Find where the given text appears and provide that cell's center as [X, Y] coordinate. 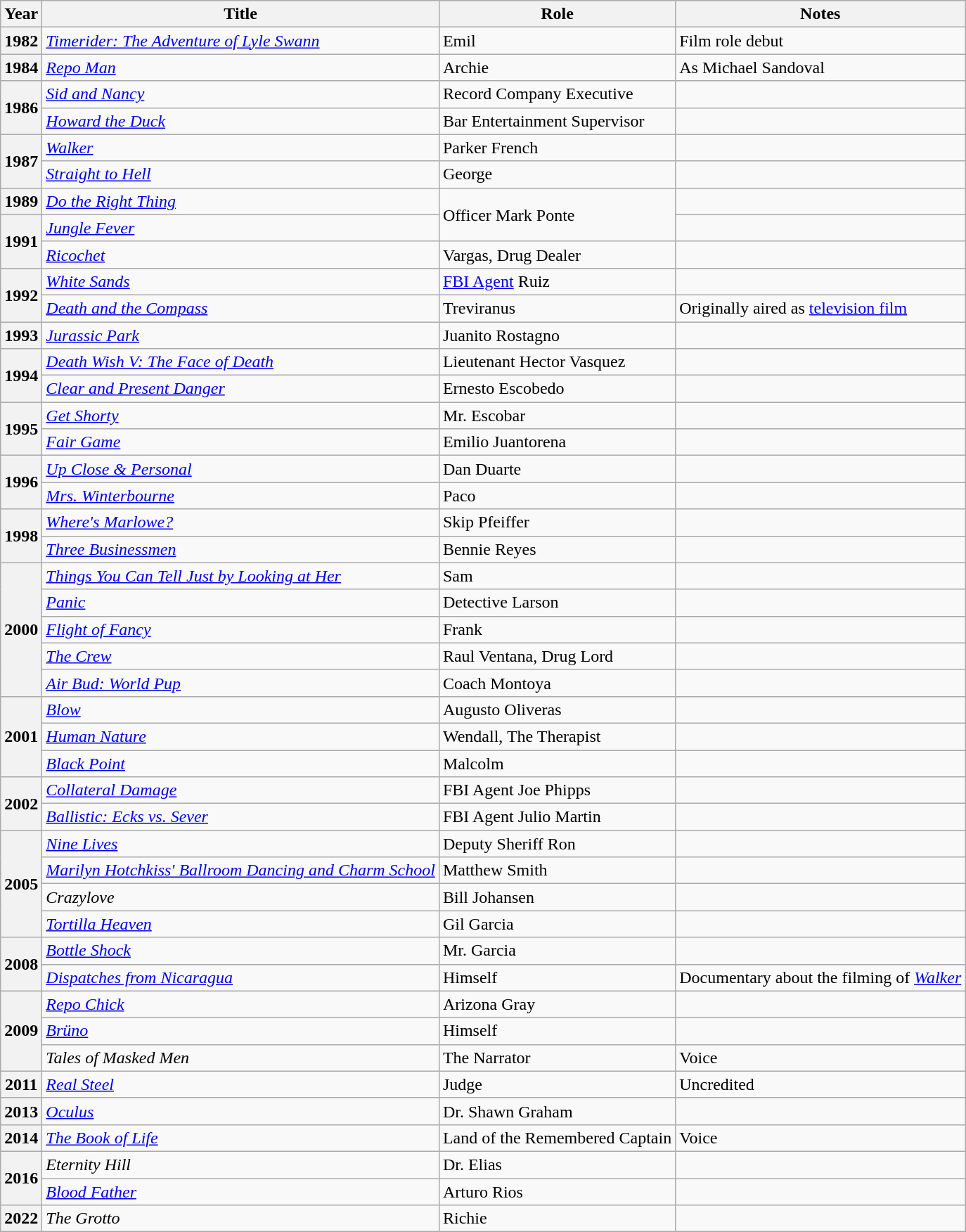
Arturo Rios [557, 1192]
1991 [21, 241]
2005 [21, 884]
Treviranus [557, 308]
Air Bud: World Pup [240, 683]
Blood Father [240, 1192]
Dr. Elias [557, 1164]
2016 [21, 1178]
Sam [557, 576]
Year [21, 14]
2013 [21, 1111]
Mrs. Winterbourne [240, 496]
1992 [21, 295]
White Sands [240, 281]
Straight to Hell [240, 174]
Matthew Smith [557, 871]
FBI Agent Ruiz [557, 281]
Dr. Shawn Graham [557, 1111]
Judge [557, 1084]
1995 [21, 429]
Human Nature [240, 736]
Bottle Shock [240, 951]
1996 [21, 482]
Nine Lives [240, 844]
Death and the Compass [240, 308]
Archie [557, 68]
Frank [557, 629]
2001 [21, 736]
Get Shorty [240, 416]
2009 [21, 1031]
Sid and Nancy [240, 94]
Real Steel [240, 1084]
Black Point [240, 763]
Mr. Escobar [557, 416]
FBI Agent Joe Phipps [557, 790]
Vargas, Drug Dealer [557, 255]
Howard the Duck [240, 121]
George [557, 174]
2000 [21, 629]
Bar Entertainment Supervisor [557, 121]
Three Businessmen [240, 549]
2022 [21, 1219]
Eternity Hill [240, 1164]
1994 [21, 376]
Film role debut [820, 41]
Raul Ventana, Drug Lord [557, 656]
1998 [21, 536]
Blow [240, 710]
Bill Johansen [557, 897]
Gil Garcia [557, 924]
Augusto Oliveras [557, 710]
Richie [557, 1219]
Arizona Gray [557, 1004]
Originally aired as television film [820, 308]
Lieutenant Hector Vasquez [557, 362]
Tales of Masked Men [240, 1058]
1989 [21, 201]
Repo Chick [240, 1004]
Parker French [557, 148]
Things You Can Tell Just by Looking at Her [240, 576]
1984 [21, 68]
Where's Marlowe? [240, 522]
Ricochet [240, 255]
Malcolm [557, 763]
1982 [21, 41]
Fair Game [240, 442]
The Narrator [557, 1058]
Dispatches from Nicaragua [240, 977]
2014 [21, 1138]
Notes [820, 14]
Emil [557, 41]
Bennie Reyes [557, 549]
Crazylove [240, 897]
1986 [21, 108]
Wendall, The Therapist [557, 736]
Dan Duarte [557, 469]
FBI Agent Julio Martin [557, 817]
Tortilla Heaven [240, 924]
Ballistic: Ecks vs. Sever [240, 817]
Detective Larson [557, 603]
Panic [240, 603]
Ernesto Escobedo [557, 389]
Skip Pfeiffer [557, 522]
The Book of Life [240, 1138]
Collateral Damage [240, 790]
Mr. Garcia [557, 951]
Record Company Executive [557, 94]
Flight of Fancy [240, 629]
Coach Montoya [557, 683]
Title [240, 14]
Officer Mark Ponte [557, 214]
Marilyn Hotchkiss' Ballroom Dancing and Charm School [240, 871]
2011 [21, 1084]
Deputy Sheriff Ron [557, 844]
Land of the Remembered Captain [557, 1138]
Juanito Rostagno [557, 335]
Brüno [240, 1031]
1987 [21, 161]
2008 [21, 964]
Documentary about the filming of Walker [820, 977]
The Crew [240, 656]
Up Close & Personal [240, 469]
Walker [240, 148]
1993 [21, 335]
Do the Right Thing [240, 201]
Role [557, 14]
As Michael Sandoval [820, 68]
Paco [557, 496]
Jungle Fever [240, 228]
The Grotto [240, 1219]
2002 [21, 804]
Emilio Juantorena [557, 442]
Death Wish V: The Face of Death [240, 362]
Timerider: The Adventure of Lyle Swann [240, 41]
Oculus [240, 1111]
Jurassic Park [240, 335]
Uncredited [820, 1084]
Clear and Present Danger [240, 389]
Repo Man [240, 68]
